From the cell containing the given text, extract its center point as [X, Y] coordinate. 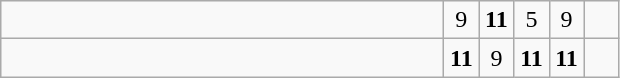
5 [532, 20]
